Return (x, y) of the center of cell containing provided text 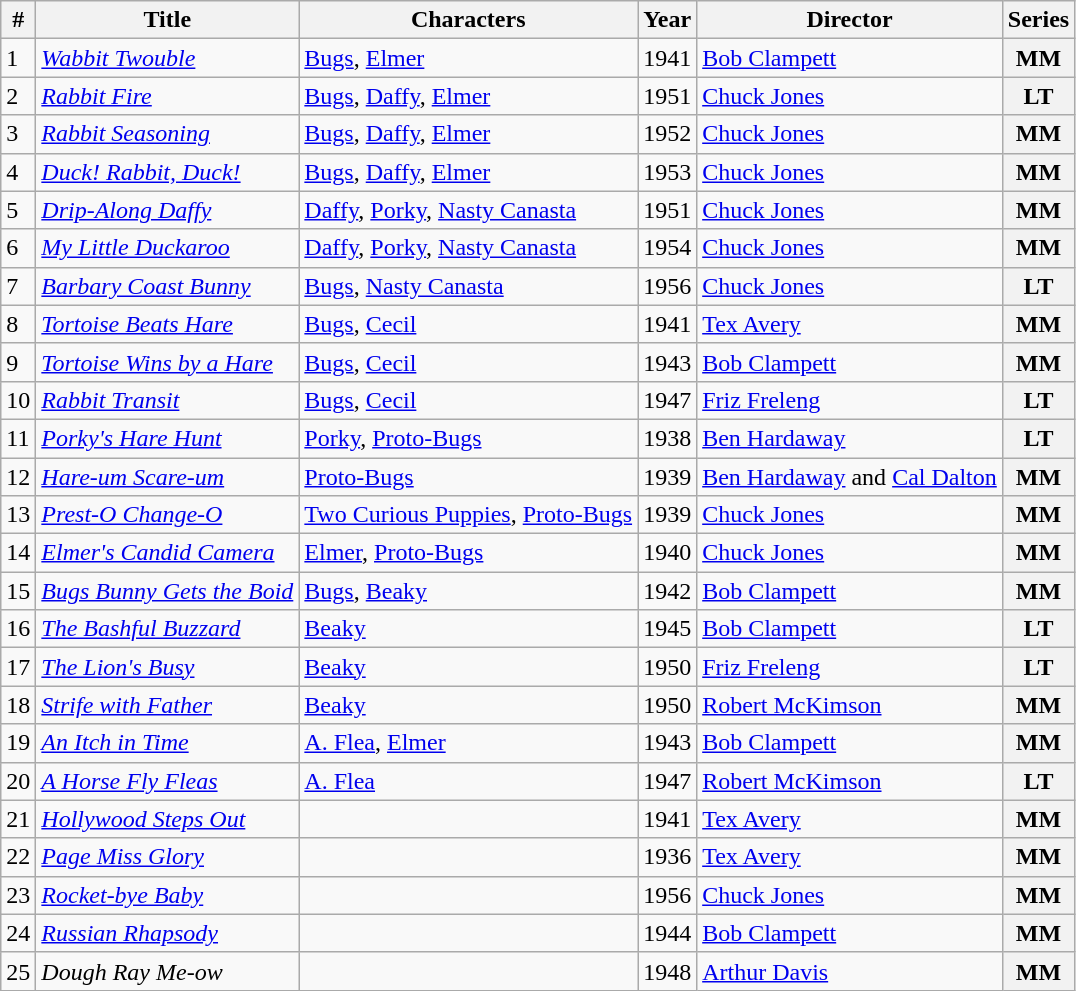
13 (18, 515)
Prest-O Change-O (168, 515)
Rabbit Seasoning (168, 134)
Year (668, 20)
Barbary Coast Bunny (168, 286)
Drip-Along Daffy (168, 210)
Bugs, Beaky (468, 591)
5 (18, 210)
1948 (668, 971)
Porky, Proto-Bugs (468, 438)
Proto-Bugs (468, 477)
Dough Ray Me-ow (168, 971)
1945 (668, 629)
Rocket-bye Baby (168, 895)
Duck! Rabbit, Duck! (168, 172)
Ben Hardaway (850, 438)
Page Miss Glory (168, 857)
11 (18, 438)
8 (18, 324)
The Lion's Busy (168, 667)
Rabbit Transit (168, 400)
Porky's Hare Hunt (168, 438)
Hare-um Scare-um (168, 477)
3 (18, 134)
An Itch in Time (168, 743)
Elmer, Proto-Bugs (468, 553)
1954 (668, 248)
Tortoise Beats Hare (168, 324)
Hollywood Steps Out (168, 819)
24 (18, 933)
25 (18, 971)
1952 (668, 134)
Series (1038, 20)
12 (18, 477)
Two Curious Puppies, Proto-Bugs (468, 515)
16 (18, 629)
A. Flea, Elmer (468, 743)
Strife with Father (168, 705)
17 (18, 667)
1938 (668, 438)
6 (18, 248)
My Little Duckaroo (168, 248)
21 (18, 819)
2 (18, 96)
Characters (468, 20)
4 (18, 172)
20 (18, 781)
7 (18, 286)
# (18, 20)
A Horse Fly Fleas (168, 781)
22 (18, 857)
Director (850, 20)
14 (18, 553)
A. Flea (468, 781)
23 (18, 895)
Rabbit Fire (168, 96)
Russian Rhapsody (168, 933)
1 (18, 58)
Title (168, 20)
9 (18, 362)
1944 (668, 933)
1953 (668, 172)
Elmer's Candid Camera (168, 553)
Bugs, Elmer (468, 58)
1942 (668, 591)
15 (18, 591)
19 (18, 743)
Wabbit Twouble (168, 58)
Ben Hardaway and Cal Dalton (850, 477)
Bugs, Nasty Canasta (468, 286)
1936 (668, 857)
Arthur Davis (850, 971)
Bugs Bunny Gets the Boid (168, 591)
1940 (668, 553)
10 (18, 400)
Tortoise Wins by a Hare (168, 362)
The Bashful Buzzard (168, 629)
18 (18, 705)
